Find where the given text appears and provide that cell's center as [x, y] coordinate. 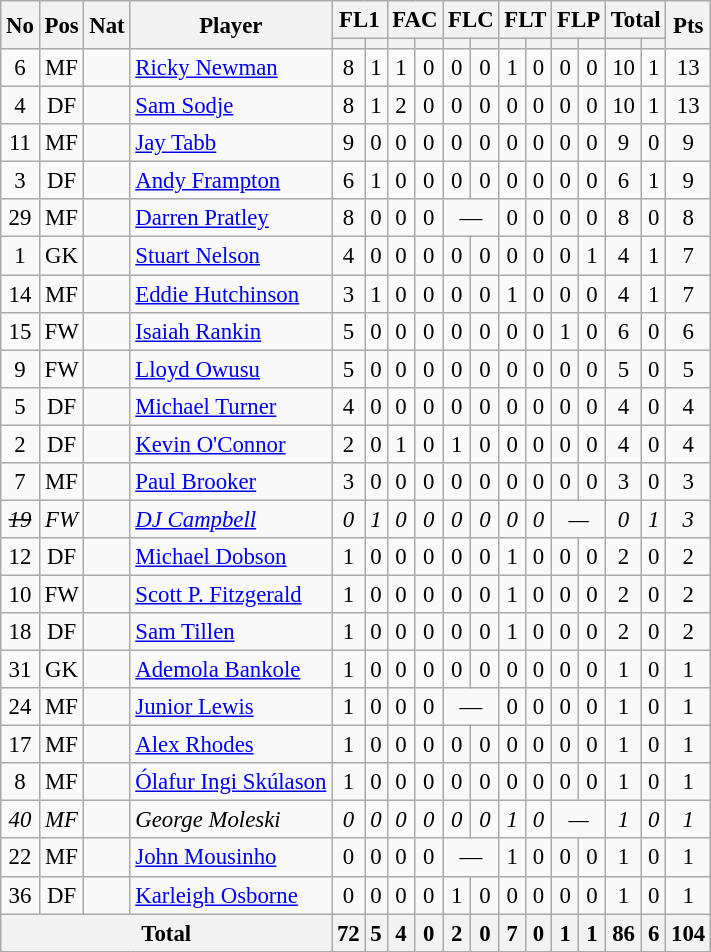
Andy Frampton [231, 181]
Ólafur Ingi Skúlason [231, 782]
19 [20, 519]
Ademola Bankole [231, 670]
Kevin O'Connor [231, 444]
Isaiah Rankin [231, 331]
72 [348, 933]
12 [20, 557]
Paul Brooker [231, 482]
Nat [107, 25]
22 [20, 858]
Player [231, 25]
Pts [688, 25]
FAC [415, 20]
George Moleski [231, 820]
Sam Tillen [231, 632]
Junior Lewis [231, 707]
Scott P. Fitzgerald [231, 594]
Ricky Newman [231, 68]
17 [20, 745]
Stuart Nelson [231, 256]
Darren Pratley [231, 219]
31 [20, 670]
40 [20, 820]
Pos [62, 25]
14 [20, 294]
FL1 [360, 20]
John Mousinho [231, 858]
104 [688, 933]
Alex Rhodes [231, 745]
FLC [471, 20]
18 [20, 632]
86 [623, 933]
Eddie Hutchinson [231, 294]
DJ Campbell [231, 519]
Lloyd Owusu [231, 369]
Michael Dobson [231, 557]
36 [20, 895]
15 [20, 331]
No [20, 25]
Jay Tabb [231, 143]
FLT [526, 20]
29 [20, 219]
24 [20, 707]
Karleigh Osborne [231, 895]
11 [20, 143]
Michael Turner [231, 406]
FLP [579, 20]
Sam Sodje [231, 106]
